Search for the cell housing the specified text and yield its (X, Y) center coordinate. 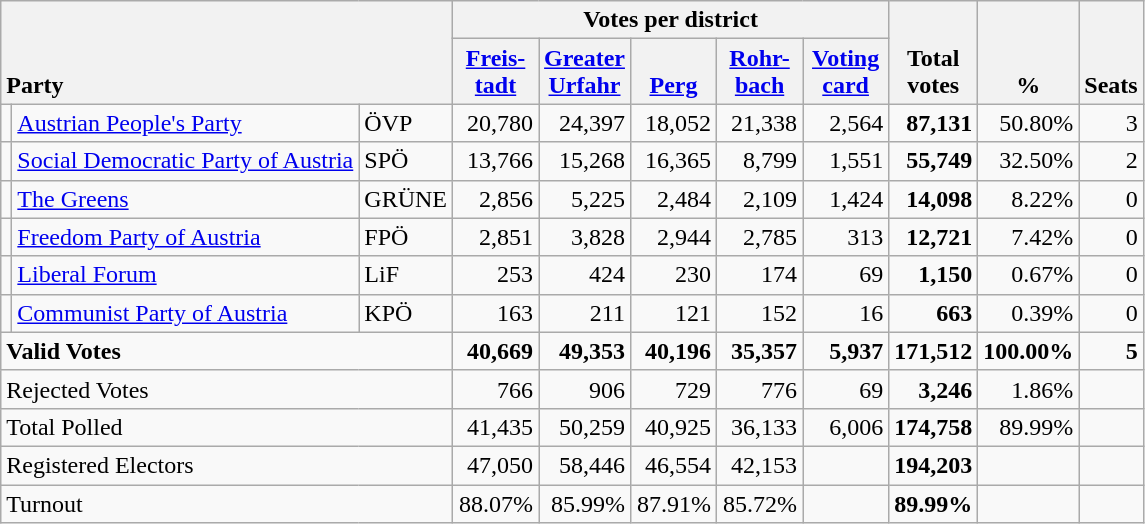
7.42% (1028, 237)
0.39% (1028, 313)
194,203 (934, 465)
Total Polled (227, 427)
776 (760, 389)
40,669 (496, 351)
36,133 (760, 427)
3,828 (585, 237)
1,424 (846, 199)
35,357 (760, 351)
1,150 (934, 275)
152 (760, 313)
50,259 (585, 427)
Votes per district (671, 20)
GreaterUrfahr (585, 72)
2 (1111, 161)
1,551 (846, 161)
32.50% (1028, 161)
Communist Party of Austria (186, 313)
50.80% (1028, 123)
% (1028, 52)
41,435 (496, 427)
906 (585, 389)
13,766 (496, 161)
2,851 (496, 237)
163 (496, 313)
2,564 (846, 123)
87.91% (673, 503)
42,153 (760, 465)
46,554 (673, 465)
2,944 (673, 237)
121 (673, 313)
211 (585, 313)
SPÖ (406, 161)
16 (846, 313)
2,856 (496, 199)
313 (846, 237)
174,758 (934, 427)
5,937 (846, 351)
24,397 (585, 123)
14,098 (934, 199)
8,799 (760, 161)
1.86% (1028, 389)
663 (934, 313)
21,338 (760, 123)
16,365 (673, 161)
Austrian People's Party (186, 123)
2,484 (673, 199)
2,785 (760, 237)
ÖVP (406, 123)
Perg (673, 72)
2,109 (760, 199)
LiF (406, 275)
Totalvotes (934, 52)
47,050 (496, 465)
424 (585, 275)
3,246 (934, 389)
253 (496, 275)
20,780 (496, 123)
Party (227, 52)
100.00% (1028, 351)
Social Democratic Party of Austria (186, 161)
87,131 (934, 123)
230 (673, 275)
KPÖ (406, 313)
15,268 (585, 161)
The Greens (186, 199)
5,225 (585, 199)
Seats (1111, 52)
49,353 (585, 351)
Registered Electors (227, 465)
88.07% (496, 503)
729 (673, 389)
3 (1111, 123)
58,446 (585, 465)
12,721 (934, 237)
5 (1111, 351)
Votingcard (846, 72)
40,196 (673, 351)
174 (760, 275)
Freedom Party of Austria (186, 237)
55,749 (934, 161)
FPÖ (406, 237)
Valid Votes (227, 351)
766 (496, 389)
Freis-tadt (496, 72)
Turnout (227, 503)
6,006 (846, 427)
GRÜNE (406, 199)
85.72% (760, 503)
Liberal Forum (186, 275)
8.22% (1028, 199)
18,052 (673, 123)
Rejected Votes (227, 389)
171,512 (934, 351)
0.67% (1028, 275)
Rohr-bach (760, 72)
40,925 (673, 427)
85.99% (585, 503)
